Provide the (X, Y) coordinate of the cell's center where the given text is located.  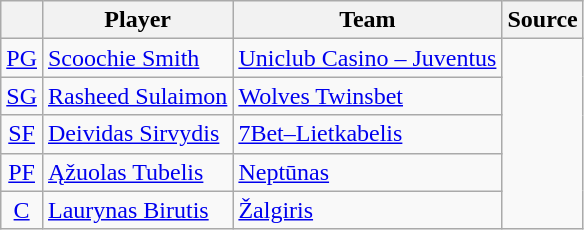
Source (542, 20)
Uniclub Casino – Juventus (368, 58)
7Bet–Lietkabelis (368, 134)
Laurynas Birutis (137, 210)
SF (22, 134)
Team (368, 20)
Wolves Twinsbet (368, 96)
SG (22, 96)
Deividas Sirvydis (137, 134)
Player (137, 20)
Žalgiris (368, 210)
Neptūnas (368, 172)
C (22, 210)
PF (22, 172)
PG (22, 58)
Scoochie Smith (137, 58)
Rasheed Sulaimon (137, 96)
Ąžuolas Tubelis (137, 172)
